Find where the given text appears and provide that cell's center as [X, Y] coordinate. 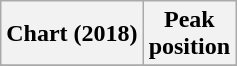
Chart (2018) [72, 34]
Peak position [189, 34]
